Search for the cell housing the specified text and yield its [X, Y] center coordinate. 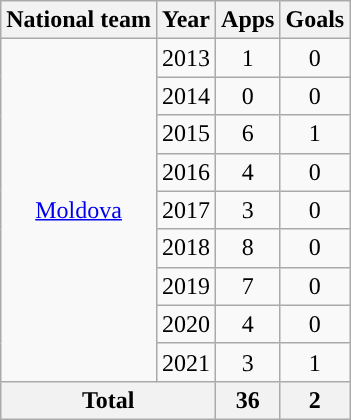
Year [186, 20]
2013 [186, 58]
2021 [186, 362]
2014 [186, 96]
Total [108, 400]
Moldova [79, 210]
2 [315, 400]
8 [248, 248]
6 [248, 134]
36 [248, 400]
7 [248, 286]
2019 [186, 286]
2020 [186, 324]
2016 [186, 172]
Apps [248, 20]
2018 [186, 248]
National team [79, 20]
2015 [186, 134]
2017 [186, 210]
Goals [315, 20]
